Extract the [x, y] coordinate from the center of the cell holding the provided text.  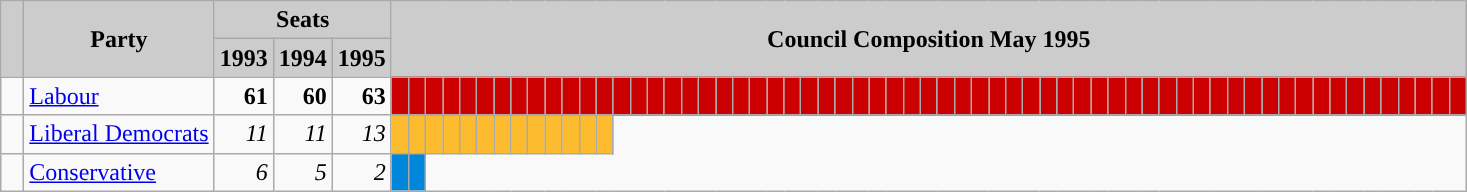
Party [119, 39]
Liberal Democrats [119, 134]
Seats [302, 20]
1994 [302, 58]
13 [362, 134]
1993 [244, 58]
6 [244, 172]
63 [362, 96]
Conservative [119, 172]
1995 [362, 58]
61 [244, 96]
Council Composition May 1995 [928, 39]
60 [302, 96]
2 [362, 172]
Labour [119, 96]
5 [302, 172]
